Output the (x, y) coordinate of the center of the cell containing the given text.  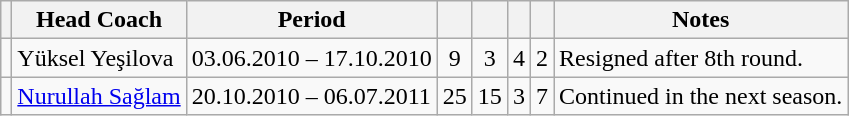
Head Coach (99, 20)
Notes (701, 20)
2 (542, 58)
Period (312, 20)
15 (490, 96)
Nurullah Sağlam (99, 96)
03.06.2010 – 17.10.2010 (312, 58)
Continued in the next season. (701, 96)
7 (542, 96)
25 (454, 96)
4 (518, 58)
9 (454, 58)
Resigned after 8th round. (701, 58)
20.10.2010 – 06.07.2011 (312, 96)
Yüksel Yeşilova (99, 58)
